Return [x, y] of the center of cell containing provided text 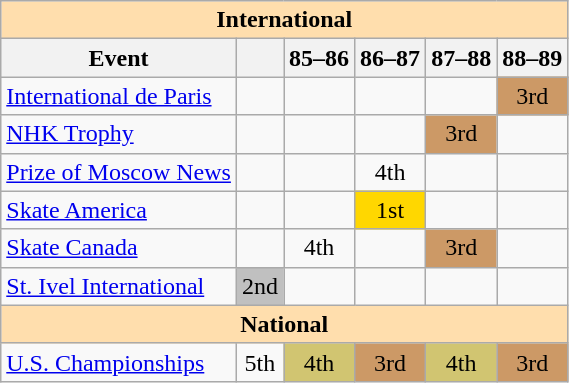
U.S. Championships [119, 362]
2nd [260, 286]
5th [260, 362]
88–89 [532, 58]
Skate America [119, 210]
86–87 [390, 58]
International [284, 20]
NHK Trophy [119, 134]
Event [119, 58]
87–88 [462, 58]
Skate Canada [119, 248]
International de Paris [119, 96]
National [284, 324]
1st [390, 210]
85–86 [320, 58]
Prize of Moscow News [119, 172]
St. Ivel International [119, 286]
